Return [x, y] of the center of cell containing provided text 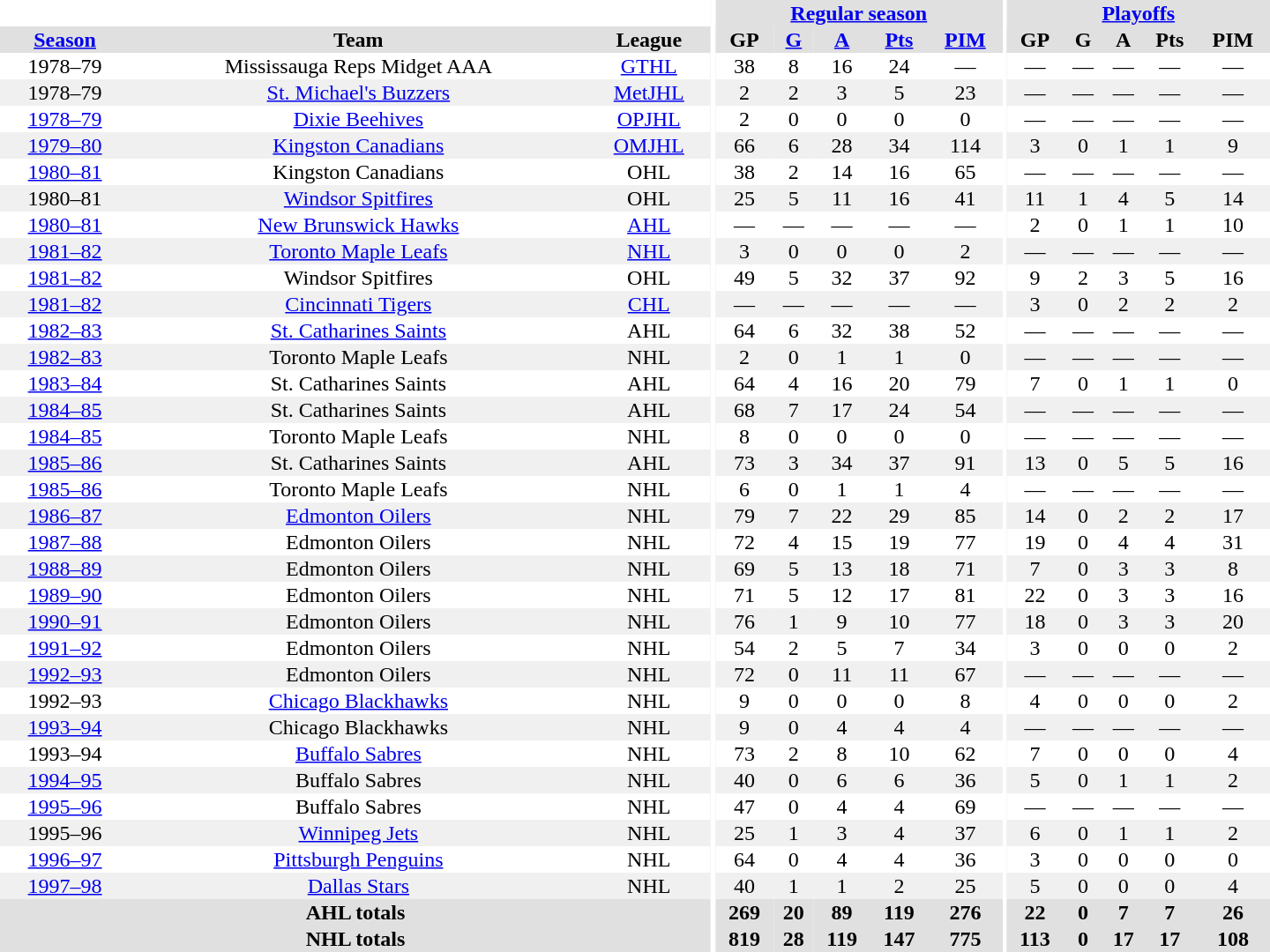
91 [965, 463]
52 [965, 331]
1979–80 [65, 145]
62 [965, 754]
Dallas Stars [358, 886]
81 [965, 595]
Season [65, 40]
1991–92 [65, 648]
Winnipeg Jets [358, 833]
92 [965, 278]
29 [899, 516]
89 [842, 912]
26 [1233, 912]
269 [744, 912]
23 [965, 93]
1983–84 [65, 383]
MetJHL [649, 93]
Mississauga Reps Midget AAA [358, 66]
114 [965, 145]
1988–89 [65, 569]
OPJHL [649, 119]
819 [744, 939]
49 [744, 278]
1997–98 [65, 886]
12 [842, 595]
15 [842, 542]
68 [744, 410]
1986–87 [65, 516]
47 [744, 807]
Cincinnati Tigers [358, 304]
GTHL [649, 66]
1990–91 [65, 621]
1989–90 [65, 595]
CHL [649, 304]
League [649, 40]
108 [1233, 939]
Dixie Beehives [358, 119]
66 [744, 145]
Pittsburgh Penguins [358, 859]
113 [1035, 939]
AHL totals [355, 912]
67 [965, 674]
Regular season [859, 13]
41 [965, 198]
775 [965, 939]
31 [1233, 542]
OMJHL [649, 145]
NHL totals [355, 939]
1994–95 [65, 780]
St. Michael's Buzzers [358, 93]
1987–88 [65, 542]
New Brunswick Hawks [358, 225]
76 [744, 621]
276 [965, 912]
147 [899, 939]
1996–97 [65, 859]
85 [965, 516]
Playoffs [1139, 13]
Team [358, 40]
65 [965, 172]
